Pinpoint the cell where the given text exists, returning its [X, Y] midpoint coordinate. 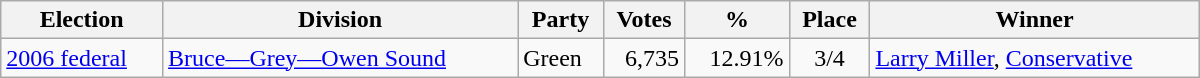
3/4 [830, 58]
2006 federal [82, 58]
Division [340, 20]
Bruce—Grey—Owen Sound [340, 58]
Election [82, 20]
% [738, 20]
Votes [644, 20]
12.91% [738, 58]
Party [561, 20]
Place [830, 20]
Green [561, 58]
Winner [1034, 20]
6,735 [644, 58]
Larry Miller, Conservative [1034, 58]
